Extract the (x, y) coordinate from the center of the cell holding the provided text.  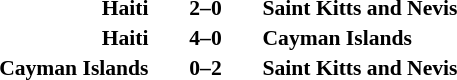
4–0 (206, 38)
